Provide the [X, Y] coordinate of the cell's center where the given text is located.  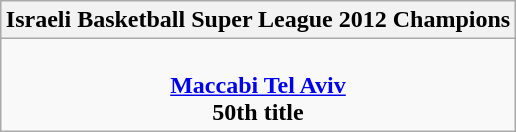
Maccabi Tel Aviv 50th title [258, 85]
Israeli Basketball Super League 2012 Champions [258, 20]
